For the text-containing cell, return its midpoint in [X, Y] coordinate format. 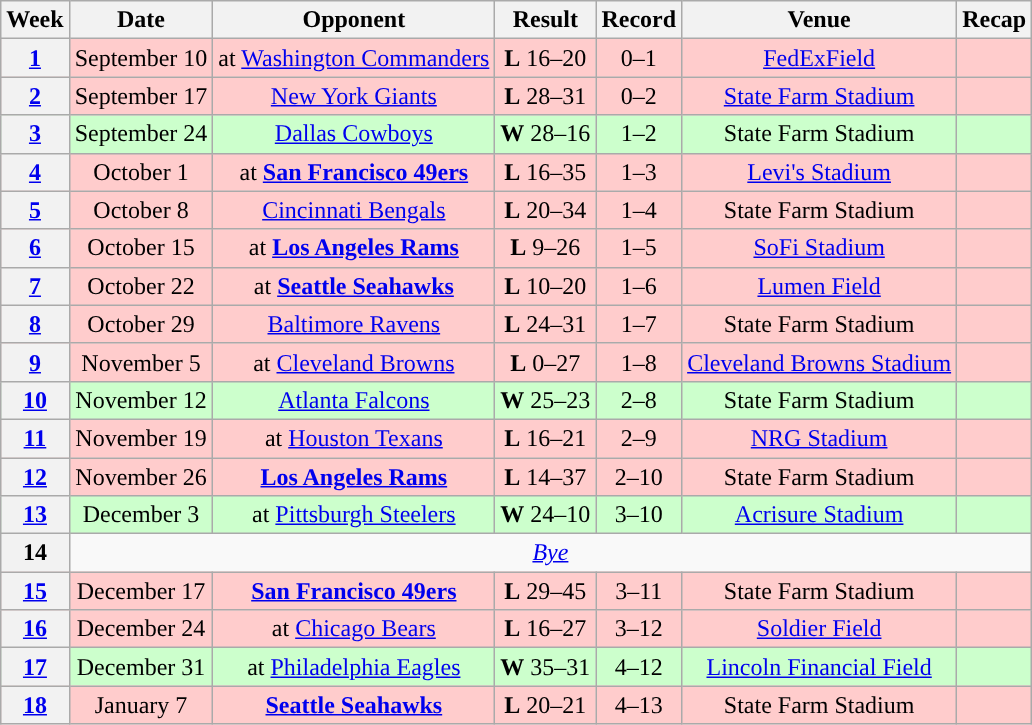
Atlanta Falcons [354, 400]
Week [35, 20]
1–3 [639, 172]
November 5 [141, 362]
Seattle Seahawks [354, 705]
Result [546, 20]
SoFi Stadium [820, 248]
L 16–20 [546, 58]
1–2 [639, 134]
Bye [550, 553]
L 20–34 [546, 210]
at Houston Texans [354, 438]
October 22 [141, 286]
December 3 [141, 515]
3–10 [639, 515]
L 14–37 [546, 477]
1 [35, 58]
0–2 [639, 96]
17 [35, 667]
L 9–26 [546, 248]
L 0–27 [546, 362]
11 [35, 438]
16 [35, 629]
W 28–16 [546, 134]
14 [35, 553]
0–1 [639, 58]
Cincinnati Bengals [354, 210]
4–12 [639, 667]
L 24–31 [546, 324]
12 [35, 477]
Recap [994, 20]
October 1 [141, 172]
L 10–20 [546, 286]
at Chicago Bears [354, 629]
November 19 [141, 438]
Date [141, 20]
6 [35, 248]
Cleveland Browns Stadium [820, 362]
1–6 [639, 286]
2–10 [639, 477]
October 15 [141, 248]
W 35–31 [546, 667]
2–8 [639, 400]
Lincoln Financial Field [820, 667]
October 8 [141, 210]
2–9 [639, 438]
1–7 [639, 324]
1–5 [639, 248]
FedExField [820, 58]
December 24 [141, 629]
at Pittsburgh Steelers [354, 515]
L 16–35 [546, 172]
New York Giants [354, 96]
18 [35, 705]
NRG Stadium [820, 438]
W 25–23 [546, 400]
L 16–27 [546, 629]
Soldier Field [820, 629]
15 [35, 591]
San Francisco 49ers [354, 591]
3–12 [639, 629]
at Seattle Seahawks [354, 286]
Levi's Stadium [820, 172]
4 [35, 172]
L 28–31 [546, 96]
Los Angeles Rams [354, 477]
at Cleveland Browns [354, 362]
December 17 [141, 591]
3–11 [639, 591]
at Los Angeles Rams [354, 248]
at Philadelphia Eagles [354, 667]
Opponent [354, 20]
September 17 [141, 96]
October 29 [141, 324]
8 [35, 324]
1–8 [639, 362]
December 31 [141, 667]
L 20–21 [546, 705]
Acrisure Stadium [820, 515]
Record [639, 20]
September 10 [141, 58]
4–13 [639, 705]
13 [35, 515]
W 24–10 [546, 515]
November 12 [141, 400]
7 [35, 286]
September 24 [141, 134]
Venue [820, 20]
L 29–45 [546, 591]
L 16–21 [546, 438]
9 [35, 362]
November 26 [141, 477]
1–4 [639, 210]
Dallas Cowboys [354, 134]
at San Francisco 49ers [354, 172]
10 [35, 400]
at Washington Commanders [354, 58]
Baltimore Ravens [354, 324]
3 [35, 134]
5 [35, 210]
January 7 [141, 705]
Lumen Field [820, 286]
2 [35, 96]
